Determine the [x, y] coordinate at the center of the cell enclosing the given text.  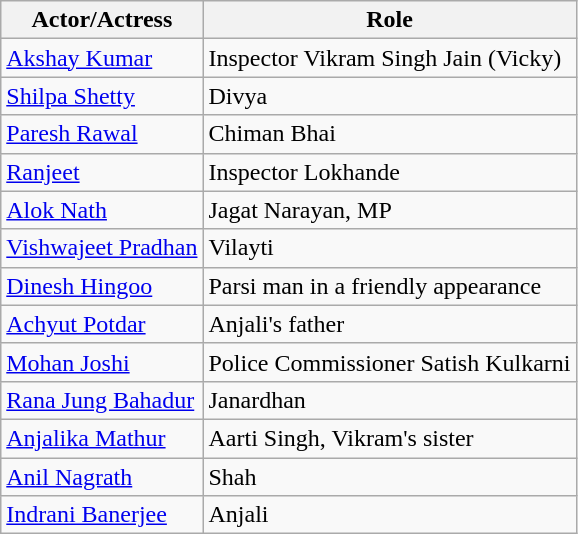
Police Commissioner Satish Kulkarni [390, 362]
Indrani Banerjee [102, 515]
Vilayti [390, 248]
Actor/Actress [102, 20]
Inspector Lokhande [390, 172]
Janardhan [390, 400]
Shah [390, 477]
Anjali's father [390, 324]
Jagat Narayan, MP [390, 210]
Mohan Joshi [102, 362]
Anil Nagrath [102, 477]
Inspector Vikram Singh Jain (Vicky) [390, 58]
Role [390, 20]
Alok Nath [102, 210]
Parsi man in a friendly appearance [390, 286]
Divya [390, 96]
Paresh Rawal [102, 134]
Akshay Kumar [102, 58]
Anjalika Mathur [102, 438]
Dinesh Hingoo [102, 286]
Achyut Potdar [102, 324]
Aarti Singh, Vikram's sister [390, 438]
Anjali [390, 515]
Vishwajeet Pradhan [102, 248]
Rana Jung Bahadur [102, 400]
Ranjeet [102, 172]
Chiman Bhai [390, 134]
Shilpa Shetty [102, 96]
